For the text-containing cell, return its midpoint in [x, y] coordinate format. 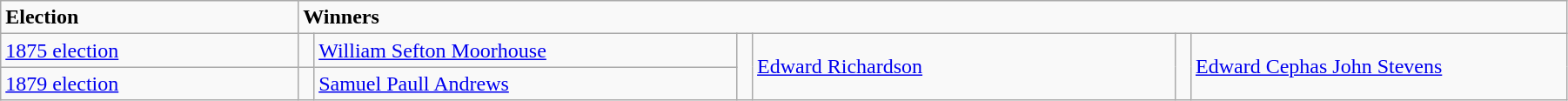
William Sefton Moorhouse [526, 50]
Winners [933, 17]
1879 election [150, 84]
Election [150, 17]
Samuel Paull Andrews [526, 84]
Edward Cephas John Stevens [1378, 67]
Edward Richardson [964, 67]
1875 election [150, 50]
